Scan for the cell matching the given text and deliver its (x, y) coordinate at center. 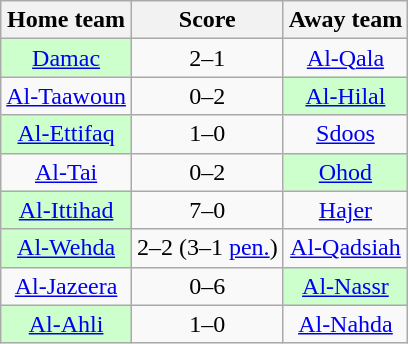
Damac (66, 58)
2–1 (207, 58)
Al-Ittihad (66, 210)
Away team (346, 20)
Sdoos (346, 134)
Hajer (346, 210)
Ohod (346, 172)
Home team (66, 20)
Al-Ettifaq (66, 134)
Al-Qala (346, 58)
Al-Jazeera (66, 286)
Al-Nassr (346, 286)
Al-Taawoun (66, 96)
Al-Qadsiah (346, 248)
Al-Tai (66, 172)
Al-Wehda (66, 248)
2–2 (3–1 pen.) (207, 248)
Al-Nahda (346, 324)
7–0 (207, 210)
Al-Hilal (346, 96)
0–6 (207, 286)
Score (207, 20)
Al-Ahli (66, 324)
